Find where the given text appears and provide that cell's center as [x, y] coordinate. 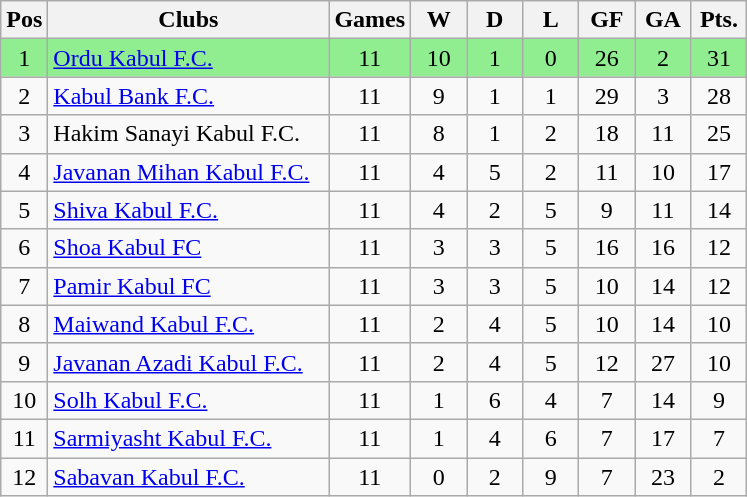
Javanan Azadi Kabul F.C. [188, 362]
Sarmiyasht Kabul F.C. [188, 438]
31 [719, 58]
23 [663, 477]
Pamir Kabul FC [188, 286]
Hakim Sanayi Kabul F.C. [188, 134]
28 [719, 96]
Ordu Kabul F.C. [188, 58]
Javanan Mihan Kabul F.C. [188, 172]
W [439, 20]
26 [607, 58]
Solh Kabul F.C. [188, 400]
29 [607, 96]
Games [370, 20]
Shiva Kabul F.C. [188, 210]
GA [663, 20]
27 [663, 362]
Maiwand Kabul F.C. [188, 324]
Pts. [719, 20]
Sabavan Kabul F.C. [188, 477]
L [551, 20]
25 [719, 134]
Shoa Kabul FC [188, 248]
Clubs [188, 20]
D [495, 20]
18 [607, 134]
GF [607, 20]
Pos [24, 20]
Kabul Bank F.C. [188, 96]
